Locate the cell with the specified text and output its (x, y) center coordinate. 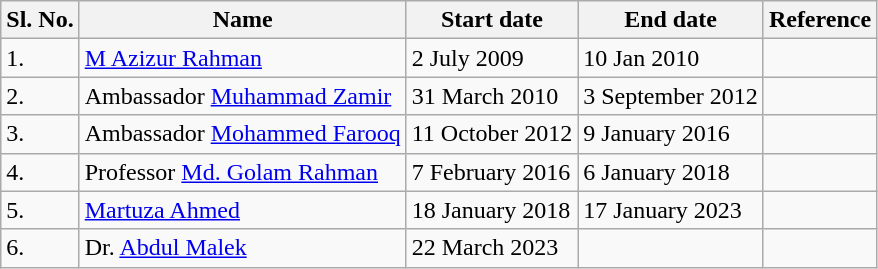
10 Jan 2010 (671, 58)
2. (40, 96)
1. (40, 58)
Dr. Abdul Malek (242, 248)
18 January 2018 (492, 210)
4. (40, 172)
9 January 2016 (671, 134)
2 July 2009 (492, 58)
6 January 2018 (671, 172)
Reference (820, 20)
7 February 2016 (492, 172)
Ambassador Mohammed Farooq (242, 134)
17 January 2023 (671, 210)
3. (40, 134)
Start date (492, 20)
22 March 2023 (492, 248)
5. (40, 210)
Professor Md. Golam Rahman (242, 172)
3 September 2012 (671, 96)
11 October 2012 (492, 134)
Name (242, 20)
M Azizur Rahman (242, 58)
6. (40, 248)
End date (671, 20)
31 March 2010 (492, 96)
Ambassador Muhammad Zamir (242, 96)
Martuza Ahmed (242, 210)
Sl. No. (40, 20)
